Return the (x, y) coordinate for the center point of the cell that contains the specified text.  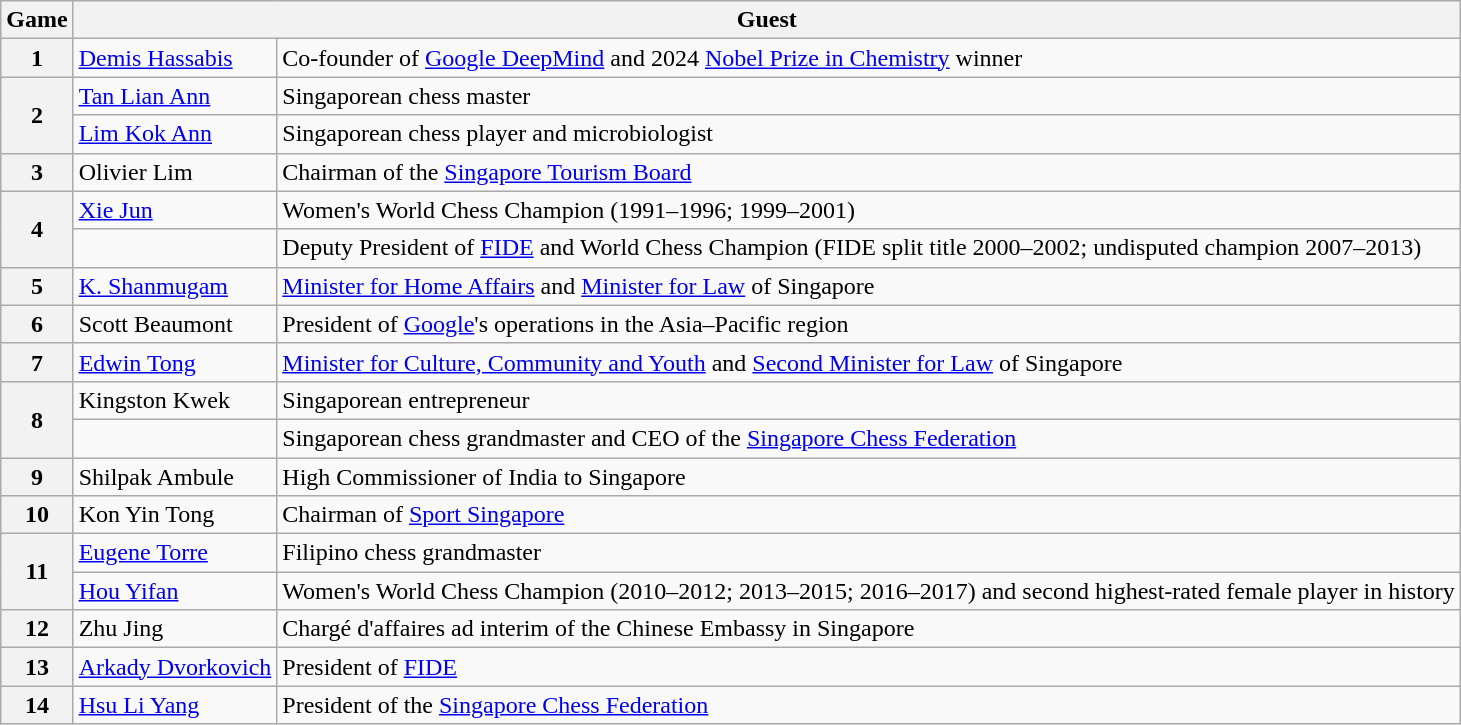
Demis Hassabis (175, 58)
12 (37, 629)
7 (37, 362)
Singaporean chess grandmaster and CEO of the Singapore Chess Federation (869, 438)
8 (37, 419)
President of the Singapore Chess Federation (869, 705)
President of FIDE (869, 667)
Chargé d'affaires ad interim of the Chinese Embassy in Singapore (869, 629)
14 (37, 705)
High Commissioner of India to Singapore (869, 477)
Zhu Jing (175, 629)
5 (37, 286)
Kon Yin Tong (175, 515)
Shilpak Ambule (175, 477)
13 (37, 667)
Minister for Culture, Community and Youth and Second Minister for Law of Singapore (869, 362)
Kingston Kwek (175, 400)
Tan Lian Ann (175, 96)
Lim Kok Ann (175, 134)
Hou Yifan (175, 591)
Chairman of Sport Singapore (869, 515)
Co-founder of Google DeepMind and 2024 Nobel Prize in Chemistry winner (869, 58)
Singaporean chess master (869, 96)
Xie Jun (175, 210)
Women's World Chess Champion (1991–1996; 1999–2001) (869, 210)
Hsu Li Yang (175, 705)
Olivier Lim (175, 172)
6 (37, 324)
4 (37, 229)
Minister for Home Affairs and Minister for Law of Singapore (869, 286)
Singaporean chess player and microbiologist (869, 134)
Game (37, 20)
Arkady Dvorkovich (175, 667)
3 (37, 172)
Guest (766, 20)
1 (37, 58)
President of Google's operations in the Asia–Pacific region (869, 324)
9 (37, 477)
Filipino chess grandmaster (869, 553)
2 (37, 115)
Chairman of the Singapore Tourism Board (869, 172)
Eugene Torre (175, 553)
Scott Beaumont (175, 324)
11 (37, 572)
Singaporean entrepreneur (869, 400)
Edwin Tong (175, 362)
Women's World Chess Champion (2010–2012; 2013–2015; 2016–2017) and second highest-rated female player in history (869, 591)
K. Shanmugam (175, 286)
Deputy President of FIDE and World Chess Champion (FIDE split title 2000–2002; undisputed champion 2007–2013) (869, 248)
10 (37, 515)
